Pinpoint the cell where the given text exists, returning its [x, y] midpoint coordinate. 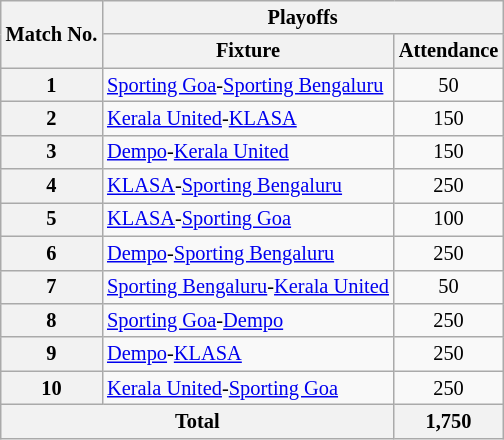
7 [52, 287]
Attendance [448, 51]
Kerala United-Sporting Goa [248, 388]
3 [52, 152]
Total [198, 421]
Dempo-Kerala United [248, 152]
2 [52, 118]
9 [52, 354]
Playoffs [302, 17]
Kerala United-KLASA [248, 118]
4 [52, 186]
100 [448, 219]
Sporting Bengaluru-Kerala United [248, 287]
Fixture [248, 51]
8 [52, 320]
KLASA-Sporting Goa [248, 219]
Dempo-KLASA [248, 354]
Sporting Goa-Dempo [248, 320]
Sporting Goa-Sporting Bengaluru [248, 85]
1 [52, 85]
KLASA-Sporting Bengaluru [248, 186]
6 [52, 253]
Dempo-Sporting Bengaluru [248, 253]
10 [52, 388]
1,750 [448, 421]
5 [52, 219]
Match No. [52, 34]
